Locate the cell with the specified text and output its [X, Y] center coordinate. 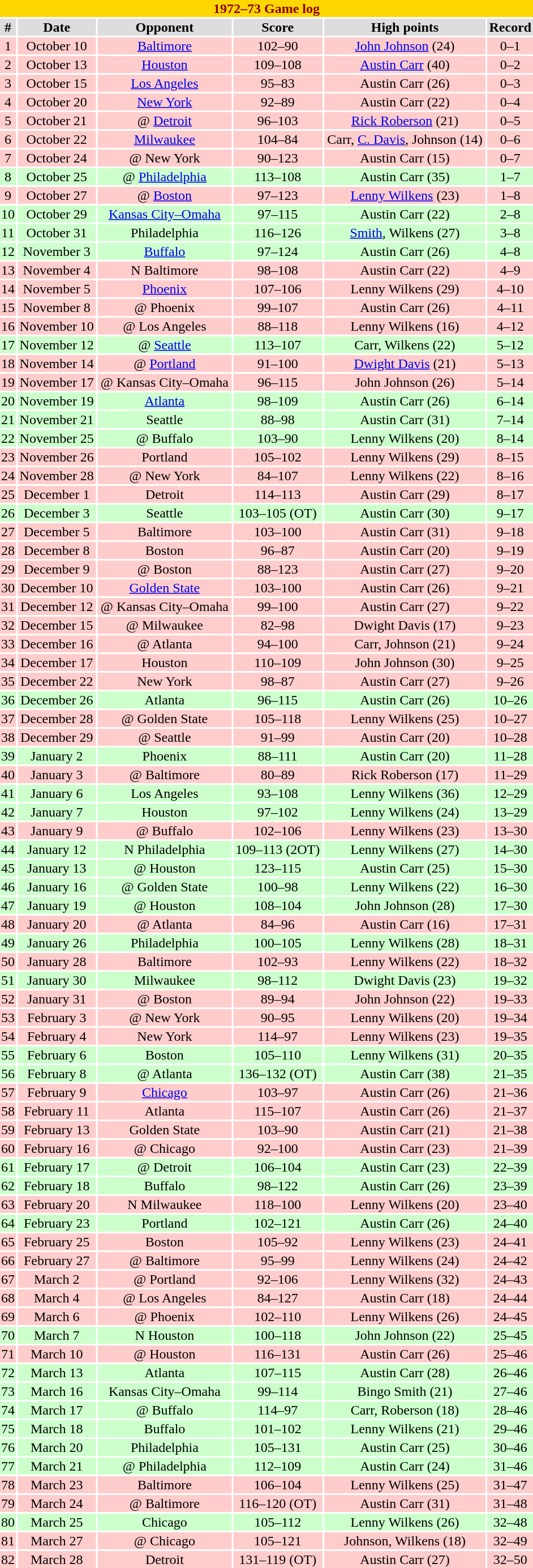
Record [510, 27]
March 4 [57, 1298]
32–49 [510, 1541]
9–17 [510, 513]
28–46 [510, 1410]
2 [8, 65]
98–112 [277, 980]
21 [8, 420]
Lenny Wilkens (27) [405, 849]
Austin Carr (35) [405, 177]
December 16 [57, 644]
9–25 [510, 663]
15 [8, 307]
19–35 [510, 1036]
6 [8, 139]
25 [8, 494]
4–11 [510, 307]
October 10 [57, 46]
N Milwaukee [165, 1204]
Austin Carr (40) [405, 65]
102–110 [277, 1317]
Dwight Davis (23) [405, 980]
John Johnson (24) [405, 46]
91–100 [277, 364]
November 28 [57, 476]
65 [8, 1242]
January 19 [57, 905]
1 [8, 46]
1–8 [510, 195]
February 25 [57, 1242]
16–30 [510, 887]
31 [8, 606]
17–31 [510, 924]
114–113 [277, 494]
66 [8, 1261]
90–123 [277, 158]
November 17 [57, 382]
91–99 [277, 737]
118–100 [277, 1204]
113–108 [277, 177]
9–19 [510, 550]
Austin Carr (21) [405, 1130]
105–131 [277, 1447]
December 28 [57, 719]
102–121 [277, 1223]
131–119 (OT) [277, 1560]
100–118 [277, 1335]
5–13 [510, 364]
116–126 [277, 233]
95–83 [277, 83]
Bingo Smith (21) [405, 1391]
13–30 [510, 831]
Austin Carr (38) [405, 1074]
February 13 [57, 1130]
March 24 [57, 1503]
9 [8, 195]
Austin Carr (15) [405, 158]
Carr, Johnson (21) [405, 644]
75 [8, 1429]
October 20 [57, 102]
8–17 [510, 494]
9–18 [510, 532]
112–109 [277, 1466]
12–29 [510, 793]
10–26 [510, 700]
Lenny Wilkens (28) [405, 943]
Dwight Davis (17) [405, 625]
October 27 [57, 195]
27 [8, 532]
December 22 [57, 681]
79 [8, 1503]
5–14 [510, 382]
9–26 [510, 681]
9–24 [510, 644]
115–107 [277, 1111]
October 25 [57, 177]
March 16 [57, 1391]
55 [8, 1055]
March 13 [57, 1373]
Johnson, Wilkens (18) [405, 1541]
40 [8, 775]
0–4 [510, 102]
20–35 [510, 1055]
March 6 [57, 1317]
6–14 [510, 401]
31–47 [510, 1485]
67 [8, 1279]
7–14 [510, 420]
October 24 [57, 158]
October 29 [57, 214]
March 18 [57, 1429]
11–29 [510, 775]
19–34 [510, 1018]
10–27 [510, 719]
Rick Roberson (17) [405, 775]
0–1 [510, 46]
0–5 [510, 121]
Lenny Wilkens (16) [405, 326]
February 23 [57, 1223]
December 17 [57, 663]
51 [8, 980]
46 [8, 887]
24–43 [510, 1279]
102–106 [277, 831]
9–23 [510, 625]
October 13 [57, 65]
October 22 [57, 139]
February 3 [57, 1018]
January 2 [57, 756]
4 [8, 102]
92–106 [277, 1279]
60 [8, 1148]
8–16 [510, 476]
30 [8, 588]
53 [8, 1018]
0–2 [510, 65]
54 [8, 1036]
24–45 [510, 1317]
29 [8, 569]
4–12 [510, 326]
32–48 [510, 1522]
103–105 (OT) [277, 513]
37 [8, 719]
March 23 [57, 1485]
Carr, C. Davis, Johnson (14) [405, 139]
23 [8, 457]
February 20 [57, 1204]
76 [8, 1447]
Lenny Wilkens (21) [405, 1429]
82–98 [277, 625]
18–32 [510, 962]
21–36 [510, 1092]
102–90 [277, 46]
50 [8, 962]
January 13 [57, 868]
9–22 [510, 606]
11–28 [510, 756]
February 18 [57, 1186]
24–40 [510, 1223]
10–28 [510, 737]
Rick Roberson (21) [405, 121]
24 [8, 476]
24–42 [510, 1261]
97–102 [277, 812]
84–127 [277, 1298]
25–45 [510, 1335]
88–111 [277, 756]
25–46 [510, 1354]
Date [57, 27]
96–103 [277, 121]
1972–73 Game log [266, 8]
10 [8, 214]
Dwight Davis (21) [405, 364]
December 5 [57, 532]
N Baltimore [165, 270]
4–9 [510, 270]
January 9 [57, 831]
107–115 [277, 1373]
8–14 [510, 438]
52 [8, 999]
March 20 [57, 1447]
December 3 [57, 513]
58 [8, 1111]
72 [8, 1373]
21–39 [510, 1148]
Austin Carr (16) [405, 924]
Austin Carr (30) [405, 513]
110–109 [277, 663]
March 7 [57, 1335]
8 [8, 177]
97–115 [277, 214]
93–108 [277, 793]
March 21 [57, 1466]
January 31 [57, 999]
82 [8, 1560]
41 [8, 793]
92–100 [277, 1148]
14–30 [510, 849]
57 [8, 1092]
November 19 [57, 401]
November 21 [57, 420]
February 8 [57, 1074]
March 27 [57, 1541]
104–84 [277, 139]
High points [405, 27]
21–37 [510, 1111]
8–15 [510, 457]
61 [8, 1167]
0–3 [510, 83]
109–113 (2OT) [277, 849]
9–21 [510, 588]
59 [8, 1130]
97–124 [277, 251]
January 28 [57, 962]
108–104 [277, 905]
36 [8, 700]
12 [8, 251]
88–98 [277, 420]
October 21 [57, 121]
February 11 [57, 1111]
March 2 [57, 1279]
113–107 [277, 345]
105–92 [277, 1242]
97–123 [277, 195]
13–29 [510, 812]
1–7 [510, 177]
November 4 [57, 270]
47 [8, 905]
5 [8, 121]
35 [8, 681]
109–108 [277, 65]
December 29 [57, 737]
100–98 [277, 887]
45 [8, 868]
99–114 [277, 1391]
18–31 [510, 943]
77 [8, 1466]
January 20 [57, 924]
20 [8, 401]
March 28 [57, 1560]
56 [8, 1074]
89–94 [277, 999]
42 [8, 812]
N Houston [165, 1335]
28 [8, 550]
February 27 [57, 1261]
98–109 [277, 401]
105–102 [277, 457]
43 [8, 831]
Smith, Wilkens (27) [405, 233]
21–38 [510, 1130]
December 26 [57, 700]
November 12 [57, 345]
January 16 [57, 887]
January 12 [57, 849]
23–40 [510, 1204]
Lenny Wilkens (32) [405, 1279]
107–106 [277, 289]
November 3 [57, 251]
24–41 [510, 1242]
March 10 [57, 1354]
90–95 [277, 1018]
96–87 [277, 550]
32 [8, 625]
January 6 [57, 793]
January 3 [57, 775]
December 1 [57, 494]
68 [8, 1298]
0–6 [510, 139]
22 [8, 438]
21–35 [510, 1074]
December 15 [57, 625]
69 [8, 1317]
Austin Carr (18) [405, 1298]
116–120 (OT) [277, 1503]
14 [8, 289]
7 [8, 158]
N Philadelphia [165, 849]
32–50 [510, 1560]
18 [8, 364]
Austin Carr (24) [405, 1466]
2–8 [510, 214]
16 [8, 326]
March 17 [57, 1410]
80–89 [277, 775]
# [8, 27]
26–46 [510, 1373]
30–46 [510, 1447]
Lenny Wilkens (36) [405, 793]
105–110 [277, 1055]
15–30 [510, 868]
October 15 [57, 83]
Score [277, 27]
December 9 [57, 569]
105–121 [277, 1541]
102–93 [277, 962]
78 [8, 1485]
11 [8, 233]
38 [8, 737]
Austin Carr (29) [405, 494]
88–123 [277, 569]
October 31 [57, 233]
24–44 [510, 1298]
74 [8, 1410]
31–48 [510, 1503]
17–30 [510, 905]
5–12 [510, 345]
March 25 [57, 1522]
February 6 [57, 1055]
Austin Carr (28) [405, 1373]
9–20 [510, 569]
February 9 [57, 1092]
123–115 [277, 868]
92–89 [277, 102]
November 10 [57, 326]
34 [8, 663]
Lenny Wilkens (31) [405, 1055]
63 [8, 1204]
81 [8, 1541]
98–122 [277, 1186]
29–46 [510, 1429]
98–87 [277, 681]
71 [8, 1354]
February 16 [57, 1148]
January 7 [57, 812]
99–107 [277, 307]
100–105 [277, 943]
John Johnson (26) [405, 382]
105–112 [277, 1522]
19 [8, 382]
101–102 [277, 1429]
48 [8, 924]
February 17 [57, 1167]
4–8 [510, 251]
23–39 [510, 1186]
95–99 [277, 1261]
99–100 [277, 606]
19–33 [510, 999]
49 [8, 943]
December 8 [57, 550]
November 26 [57, 457]
44 [8, 849]
33 [8, 644]
November 25 [57, 438]
January 30 [57, 980]
84–107 [277, 476]
73 [8, 1391]
February 4 [57, 1036]
4–10 [510, 289]
John Johnson (30) [405, 663]
80 [8, 1522]
November 8 [57, 307]
103–97 [277, 1092]
13 [8, 270]
December 10 [57, 588]
19–32 [510, 980]
Opponent [165, 27]
116–131 [277, 1354]
62 [8, 1186]
@ Milwaukee [165, 625]
22–39 [510, 1167]
November 5 [57, 289]
17 [8, 345]
88–118 [277, 326]
December 12 [57, 606]
64 [8, 1223]
84–96 [277, 924]
26 [8, 513]
Carr, Roberson (18) [405, 1410]
98–108 [277, 270]
Carr, Wilkens (22) [405, 345]
November 14 [57, 364]
3–8 [510, 233]
39 [8, 756]
70 [8, 1335]
136–132 (OT) [277, 1074]
31–46 [510, 1466]
105–118 [277, 719]
3 [8, 83]
John Johnson (28) [405, 905]
94–100 [277, 644]
27–46 [510, 1391]
0–7 [510, 158]
January 26 [57, 943]
